Pinpoint the cell where the given text exists, returning its [x, y] midpoint coordinate. 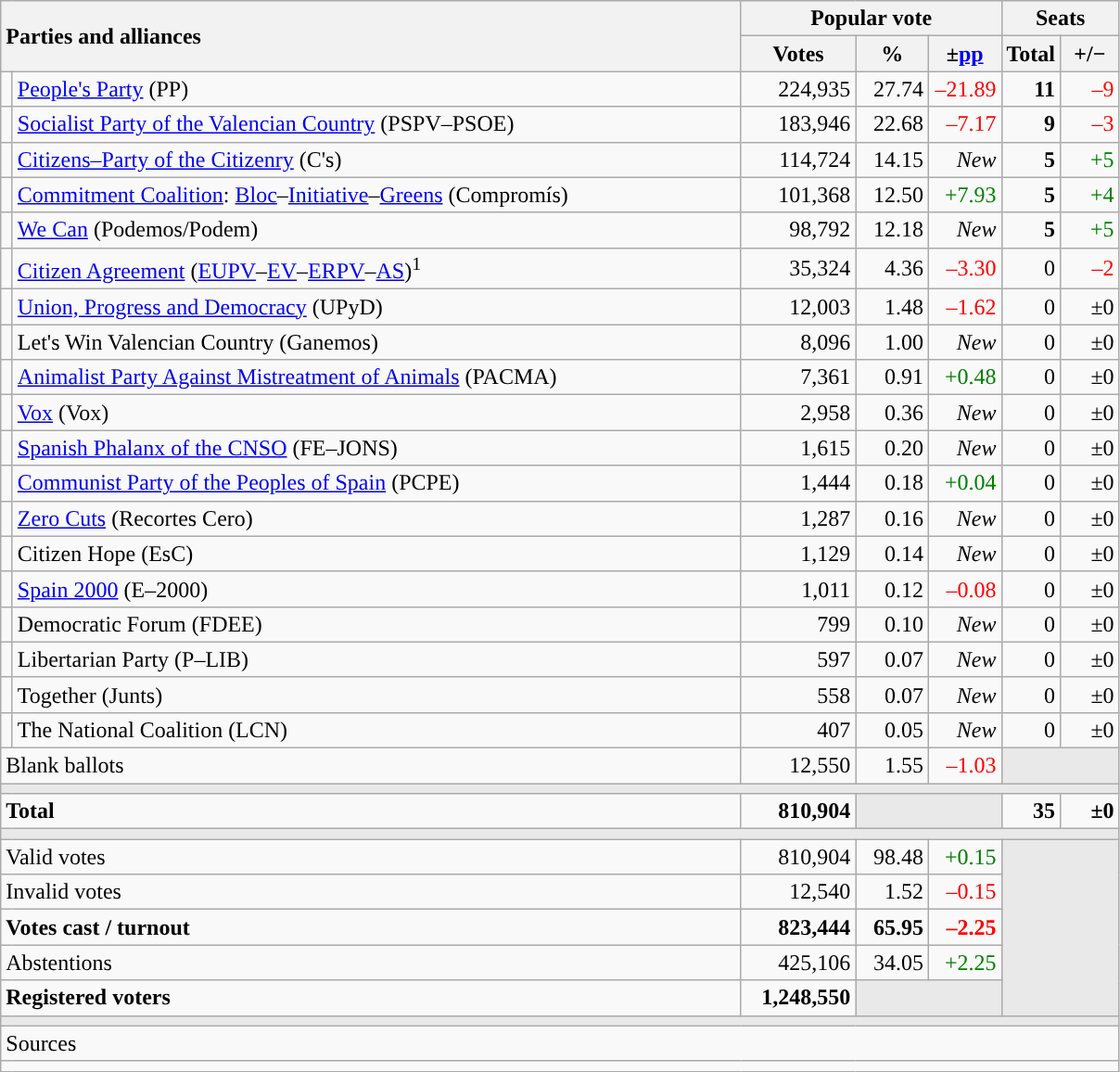
We Can (Podemos/Podem) [376, 230]
0.05 [892, 730]
823,444 [798, 927]
558 [798, 695]
0.12 [892, 589]
1.52 [892, 892]
Abstentions [371, 963]
Invalid votes [371, 892]
–21.89 [964, 89]
35,324 [798, 269]
–0.08 [964, 589]
799 [798, 624]
4.36 [892, 269]
The National Coalition (LCN) [376, 730]
14.15 [892, 160]
1.00 [892, 342]
Together (Junts) [376, 695]
% [892, 54]
98,792 [798, 230]
7,361 [798, 377]
8,096 [798, 342]
Citizen Hope (EsC) [376, 554]
0.14 [892, 554]
12.18 [892, 230]
Libertarian Party (P–LIB) [376, 659]
597 [798, 659]
0.20 [892, 448]
1.55 [892, 766]
12,550 [798, 766]
407 [798, 730]
Commitment Coalition: Bloc–Initiative–Greens (Compromís) [376, 195]
0.36 [892, 413]
98.48 [892, 857]
Registered voters [371, 998]
1,444 [798, 483]
Let's Win Valencian Country (Ganemos) [376, 342]
0.16 [892, 518]
–1.62 [964, 307]
Animalist Party Against Mistreatment of Animals (PACMA) [376, 377]
2,958 [798, 413]
Votes cast / turnout [371, 927]
Socialist Party of the Valencian Country (PSPV–PSOE) [376, 124]
–1.03 [964, 766]
+7.93 [964, 195]
Communist Party of the Peoples of Spain (PCPE) [376, 483]
Citizens–Party of the Citizenry (C's) [376, 160]
0.10 [892, 624]
Spain 2000 (E–2000) [376, 589]
+0.15 [964, 857]
Citizen Agreement (EUPV–EV–ERPV–AS)1 [376, 269]
0.18 [892, 483]
0.91 [892, 377]
9 [1031, 124]
+0.04 [964, 483]
Seats [1061, 19]
Union, Progress and Democracy (UPyD) [376, 307]
1,129 [798, 554]
Valid votes [371, 857]
1,248,550 [798, 998]
Parties and alliances [371, 36]
114,724 [798, 160]
±pp [964, 54]
+/− [1090, 54]
183,946 [798, 124]
–3.30 [964, 269]
35 [1031, 811]
101,368 [798, 195]
Sources [560, 1043]
Zero Cuts (Recortes Cero) [376, 518]
Popular vote [872, 19]
1,615 [798, 448]
27.74 [892, 89]
22.68 [892, 124]
1,287 [798, 518]
–9 [1090, 89]
+0.48 [964, 377]
Vox (Vox) [376, 413]
12,540 [798, 892]
12.50 [892, 195]
1,011 [798, 589]
+2.25 [964, 963]
–2 [1090, 269]
425,106 [798, 963]
Democratic Forum (FDEE) [376, 624]
12,003 [798, 307]
65.95 [892, 927]
Spanish Phalanx of the CNSO (FE–JONS) [376, 448]
11 [1031, 89]
–7.17 [964, 124]
People's Party (PP) [376, 89]
–3 [1090, 124]
Votes [798, 54]
34.05 [892, 963]
–2.25 [964, 927]
Blank ballots [371, 766]
–0.15 [964, 892]
1.48 [892, 307]
+4 [1090, 195]
224,935 [798, 89]
